Search for the cell housing the specified text and yield its [x, y] center coordinate. 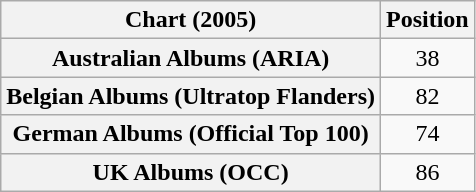
German Albums (Official Top 100) [191, 134]
Chart (2005) [191, 20]
Belgian Albums (Ultratop Flanders) [191, 96]
Australian Albums (ARIA) [191, 58]
38 [428, 58]
82 [428, 96]
74 [428, 134]
86 [428, 172]
UK Albums (OCC) [191, 172]
Position [428, 20]
